Search for the cell housing the specified text and yield its [x, y] center coordinate. 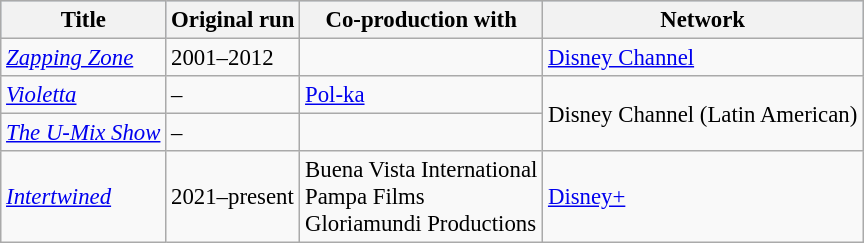
Disney Channel [703, 58]
Pol-ka [422, 95]
Title [84, 20]
Buena Vista InternationalPampa FilmsGloriamundi Productions [422, 197]
Zapping Zone [84, 58]
2021–present [233, 197]
2001–2012 [233, 58]
Violetta [84, 95]
Network [703, 20]
Co-production with [422, 20]
Intertwined [84, 197]
Disney+ [703, 197]
Disney Channel (Latin American) [703, 114]
Original run [233, 20]
The U-Mix Show [84, 133]
